Provide the [X, Y] coordinate of the cell's center where the given text is located.  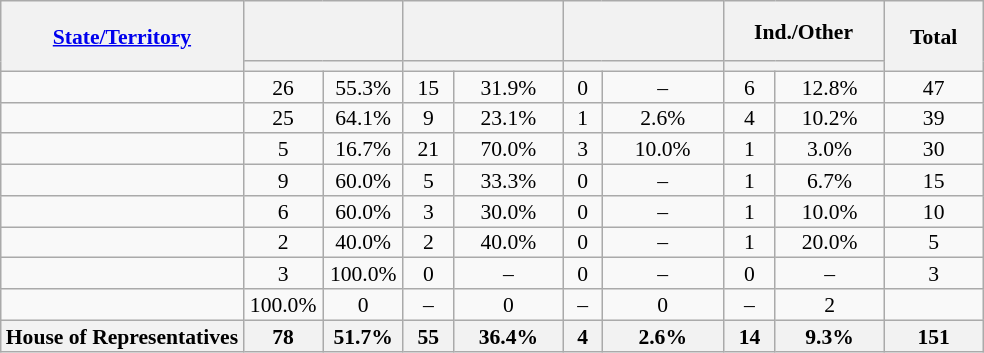
26 [283, 86]
20.0% [829, 242]
36.4% [508, 336]
10 [934, 212]
House of Representatives [122, 336]
9.3% [829, 336]
State/Territory [122, 36]
47 [934, 86]
151 [934, 336]
55 [428, 336]
6.7% [829, 180]
70.0% [508, 150]
21 [428, 150]
14 [749, 336]
Ind./Other [803, 31]
30.0% [508, 212]
30 [934, 150]
3.0% [829, 150]
10.2% [829, 118]
31.9% [508, 86]
64.1% [363, 118]
78 [283, 336]
51.7% [363, 336]
39 [934, 118]
Total [934, 36]
12.8% [829, 86]
23.1% [508, 118]
16.7% [363, 150]
55.3% [363, 86]
33.3% [508, 180]
25 [283, 118]
